Extract the (X, Y) coordinate from the center of the cell holding the provided text.  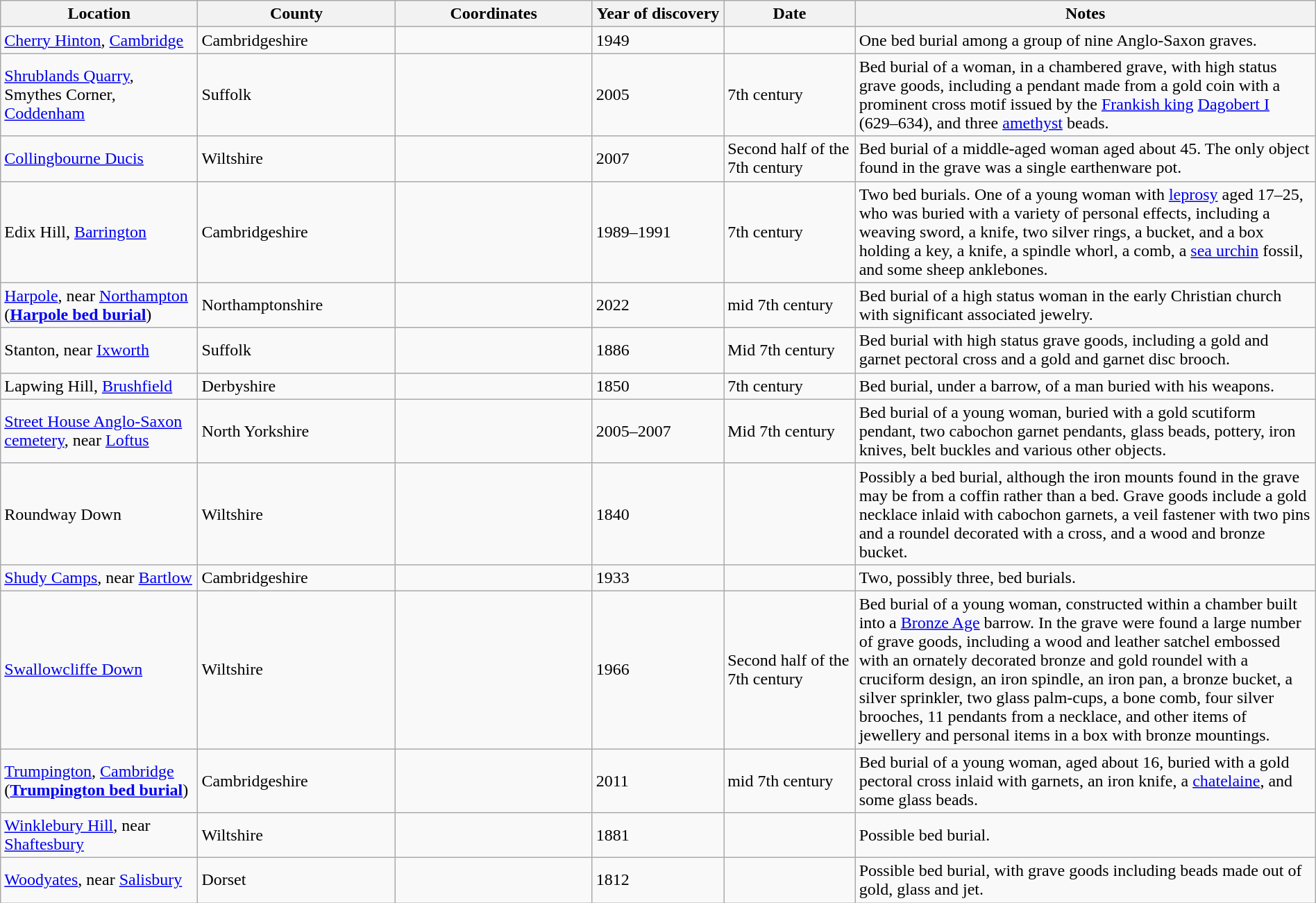
Possible bed burial. (1086, 836)
Edix Hill, Barrington (99, 232)
1949 (658, 40)
1840 (658, 514)
Two, possibly three, bed burials. (1086, 577)
Roundway Down (99, 514)
One bed burial among a group of nine Anglo-Saxon graves. (1086, 40)
Harpole, near Northampton (Harpole bed burial) (99, 305)
Possible bed burial, with grave goods including beads made out of gold, glass and jet. (1086, 880)
2005–2007 (658, 431)
Location (99, 14)
Bed burial of a young woman, aged about 16, buried with a gold pectoral cross inlaid with garnets, an iron knife, a chatelaine, and some glass beads. (1086, 780)
Notes (1086, 14)
Bed burial of a middle-aged woman aged about 45. The only object found in the grave was a single earthenware pot. (1086, 158)
Bed burial with high status grave goods, including a gold and garnet pectoral cross and a gold and garnet disc brooch. (1086, 350)
2011 (658, 780)
Bed burial of a high status woman in the early Christian church with significant associated jewelry. (1086, 305)
Cherry Hinton, Cambridge (99, 40)
Winklebury Hill, near Shaftesbury (99, 836)
Date (790, 14)
North Yorkshire (296, 431)
1812 (658, 880)
Woodyates, near Salisbury (99, 880)
Shrublands Quarry, Smythes Corner, Coddenham (99, 94)
Dorset (296, 880)
1966 (658, 669)
2007 (658, 158)
1933 (658, 577)
Derbyshire (296, 386)
Bed burial, under a barrow, of a man buried with his weapons. (1086, 386)
1850 (658, 386)
2005 (658, 94)
Trumpington, Cambridge (Trumpington bed burial) (99, 780)
Lapwing Hill, Brushfield (99, 386)
Coordinates (493, 14)
2022 (658, 305)
Collingbourne Ducis (99, 158)
Year of discovery (658, 14)
Northamptonshire (296, 305)
County (296, 14)
1989–1991 (658, 232)
Stanton, near Ixworth (99, 350)
Street House Anglo-Saxon cemetery, near Loftus (99, 431)
1886 (658, 350)
Shudy Camps, near Bartlow (99, 577)
1881 (658, 836)
Swallowcliffe Down (99, 669)
